Output the (X, Y) coordinate of the center of the cell containing the given text.  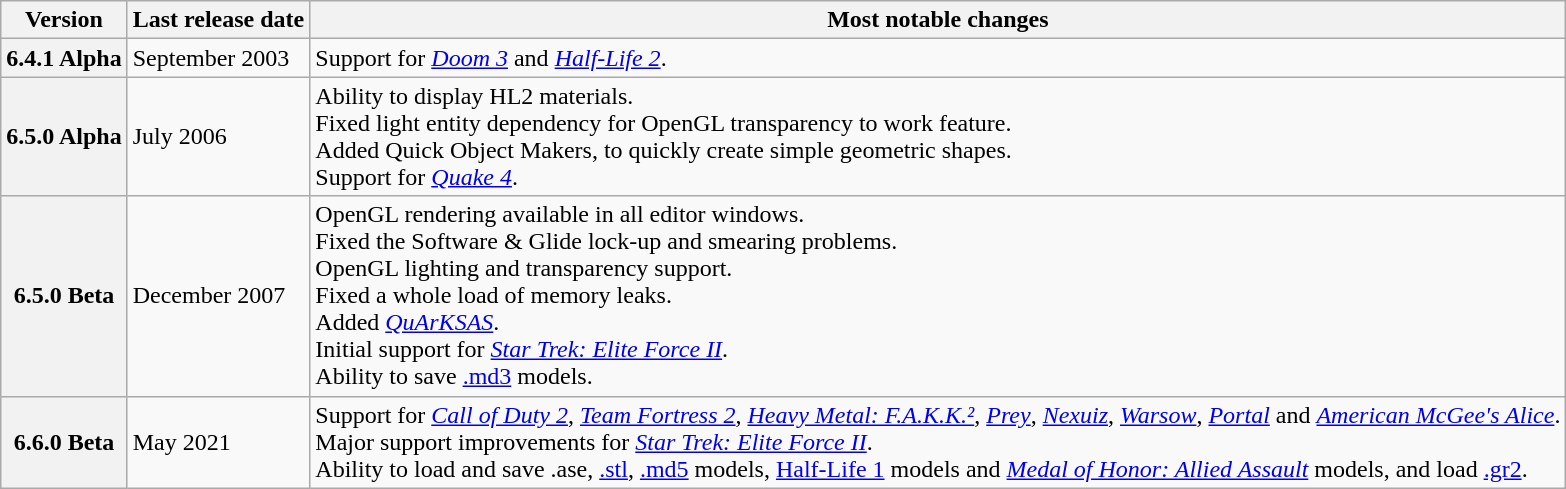
6.5.0 Alpha (64, 136)
Version (64, 20)
July 2006 (218, 136)
December 2007 (218, 296)
6.5.0 Beta (64, 296)
6.4.1 Alpha (64, 58)
September 2003 (218, 58)
May 2021 (218, 442)
6.6.0 Beta (64, 442)
Last release date (218, 20)
Most notable changes (938, 20)
Support for Doom 3 and Half-Life 2. (938, 58)
